Provide the [x, y] coordinate of the cell's center where the given text is located.  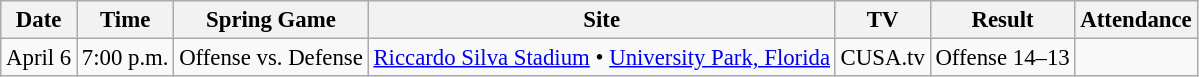
Time [126, 20]
Offense vs. Defense [271, 58]
TV [882, 20]
Offense 14–13 [1002, 58]
7:00 p.m. [126, 58]
Spring Game [271, 20]
Attendance [1136, 20]
Date [39, 20]
Site [602, 20]
Result [1002, 20]
April 6 [39, 58]
CUSA.tv [882, 58]
Riccardo Silva Stadium • University Park, Florida [602, 58]
